Scan for the cell matching the given text and deliver its [x, y] coordinate at center. 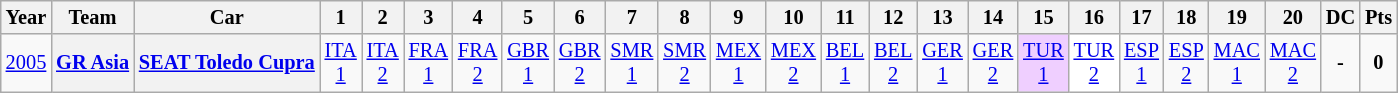
GBR1 [528, 63]
BEL2 [893, 63]
FRA1 [428, 63]
2 [383, 17]
5 [528, 17]
ITA1 [341, 63]
19 [1237, 17]
2005 [26, 63]
ITA2 [383, 63]
SEAT Toledo Cupra [227, 63]
18 [1186, 17]
1 [341, 17]
- [1340, 63]
Year [26, 17]
BEL1 [845, 63]
12 [893, 17]
GBR2 [580, 63]
GER1 [942, 63]
ESP1 [1142, 63]
13 [942, 17]
Pts [1378, 17]
Car [227, 17]
SMR2 [684, 63]
16 [1094, 17]
9 [738, 17]
15 [1043, 17]
17 [1142, 17]
TUR2 [1094, 63]
FRA2 [478, 63]
11 [845, 17]
ESP2 [1186, 63]
6 [580, 17]
Team [92, 17]
DC [1340, 17]
SMR1 [632, 63]
MEX1 [738, 63]
MAC2 [1293, 63]
0 [1378, 63]
TUR1 [1043, 63]
3 [428, 17]
GER2 [993, 63]
MEX2 [794, 63]
MAC1 [1237, 63]
8 [684, 17]
7 [632, 17]
10 [794, 17]
14 [993, 17]
GR Asia [92, 63]
20 [1293, 17]
4 [478, 17]
